Provide the (x, y) coordinate of the cell's center where the given text is located.  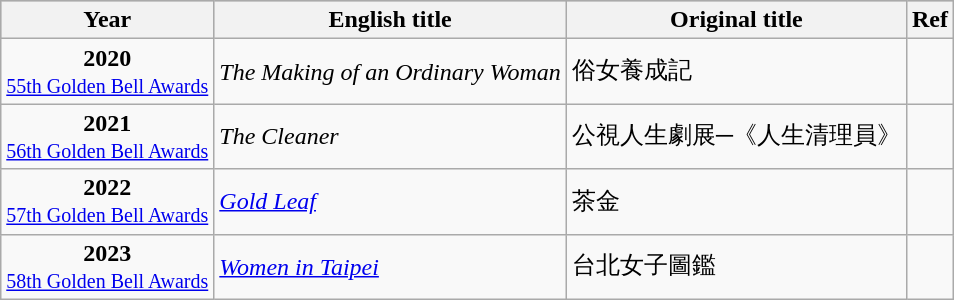
Women in Taipei (390, 266)
Original title (736, 20)
2021 56th Golden Bell Awards (108, 136)
公視人生劇展─《人生清理員》 (736, 136)
2023 58th Golden Bell Awards (108, 266)
Year (108, 20)
Ref (930, 20)
茶金 (736, 202)
English title (390, 20)
The Making of an Ordinary Woman (390, 72)
The Cleaner (390, 136)
2020 55th Golden Bell Awards (108, 72)
Gold Leaf (390, 202)
2022 57th Golden Bell Awards (108, 202)
台北女子圖鑑 (736, 266)
俗女養成記 (736, 72)
